Detect which cell encompasses the target text, then output its [x, y] center coordinate. 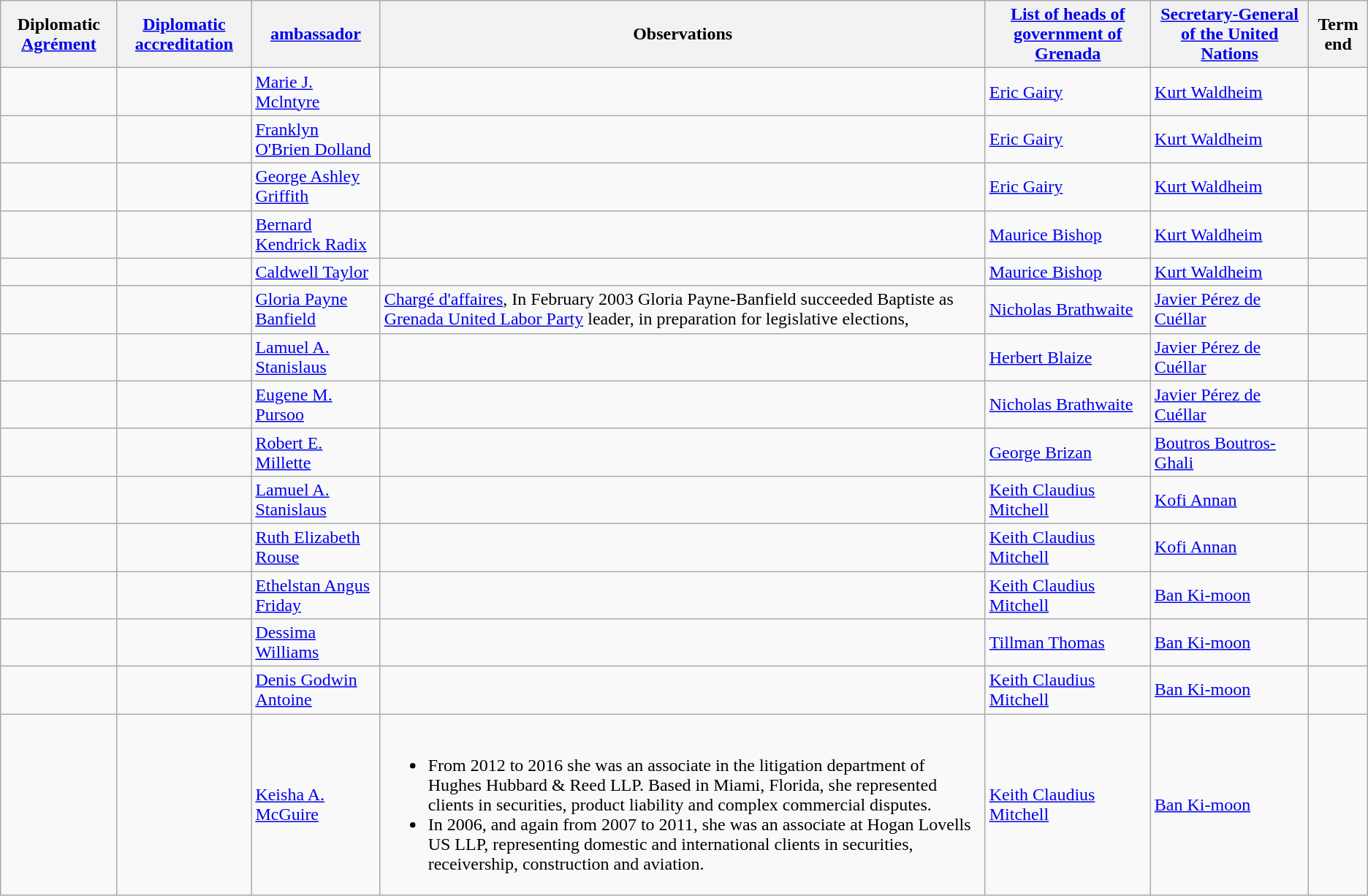
Franklyn O'Brien Dolland [316, 139]
List of heads of government of Grenada [1068, 34]
Robert E. Millette [316, 452]
Denis Godwin Antoine [316, 690]
ambassador [316, 34]
Boutros Boutros-Ghali [1229, 452]
Caldwell Taylor [316, 272]
Secretary-General of the United Nations [1229, 34]
Term end [1338, 34]
Tillman Thomas [1068, 643]
Diplomatic Agrément [58, 34]
Marie J. Mclntyre [316, 92]
George Brizan [1068, 452]
Bernard Kendrick Radix [316, 234]
Ethelstan Angus Friday [316, 595]
Observations [683, 34]
Ruth Elizabeth Rouse [316, 547]
Eugene M. Pursoo [316, 405]
Keisha A. McGuire [316, 805]
George Ashley Griffith [316, 187]
Gloria Payne Banfield [316, 310]
Dessima Williams [316, 643]
Herbert Blaize [1068, 357]
Diplomatic accreditation [184, 34]
